Locate the cell with the specified text and output its [X, Y] center coordinate. 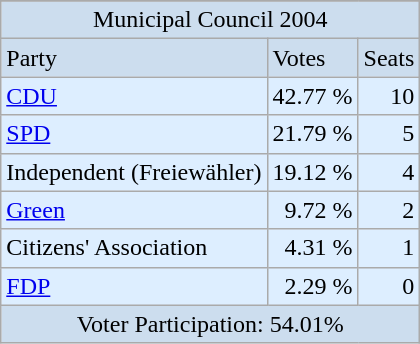
0 [389, 286]
2.29 % [312, 286]
4.31 % [312, 248]
2 [389, 210]
Votes [312, 58]
42.77 % [312, 96]
9.72 % [312, 210]
Citizens' Association [134, 248]
21.79 % [312, 134]
5 [389, 134]
Seats [389, 58]
19.12 % [312, 172]
4 [389, 172]
Voter Participation: 54.01% [210, 324]
SPD [134, 134]
CDU [134, 96]
Green [134, 210]
FDP [134, 286]
Independent (Freiewähler) [134, 172]
10 [389, 96]
Municipal Council 2004 [210, 20]
Party [134, 58]
1 [389, 248]
